Identify which cell holds the provided text, then report its [x, y] central coordinate. 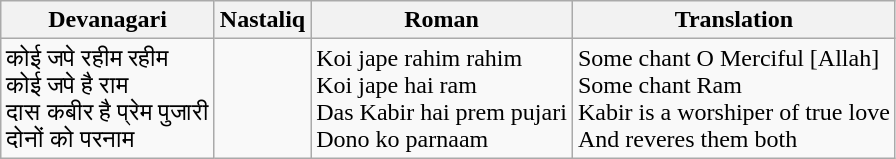
Some chant O Merciful [Allah]Some chant RamKabir is a worshiper of true loveAnd reveres them both [734, 98]
Devanagari [108, 20]
Nastaliq [262, 20]
कोई जपे रहीम रहीमकोई जपे है रामदास कबीर है प्रेम पुजारीदोनों को परनाम [108, 98]
Roman [442, 20]
Translation [734, 20]
Koi jape rahim rahimKoi jape hai ramDas Kabir hai prem pujariDono ko parnaam [442, 98]
